Determine the [x, y] coordinate at the center of the cell enclosing the given text.  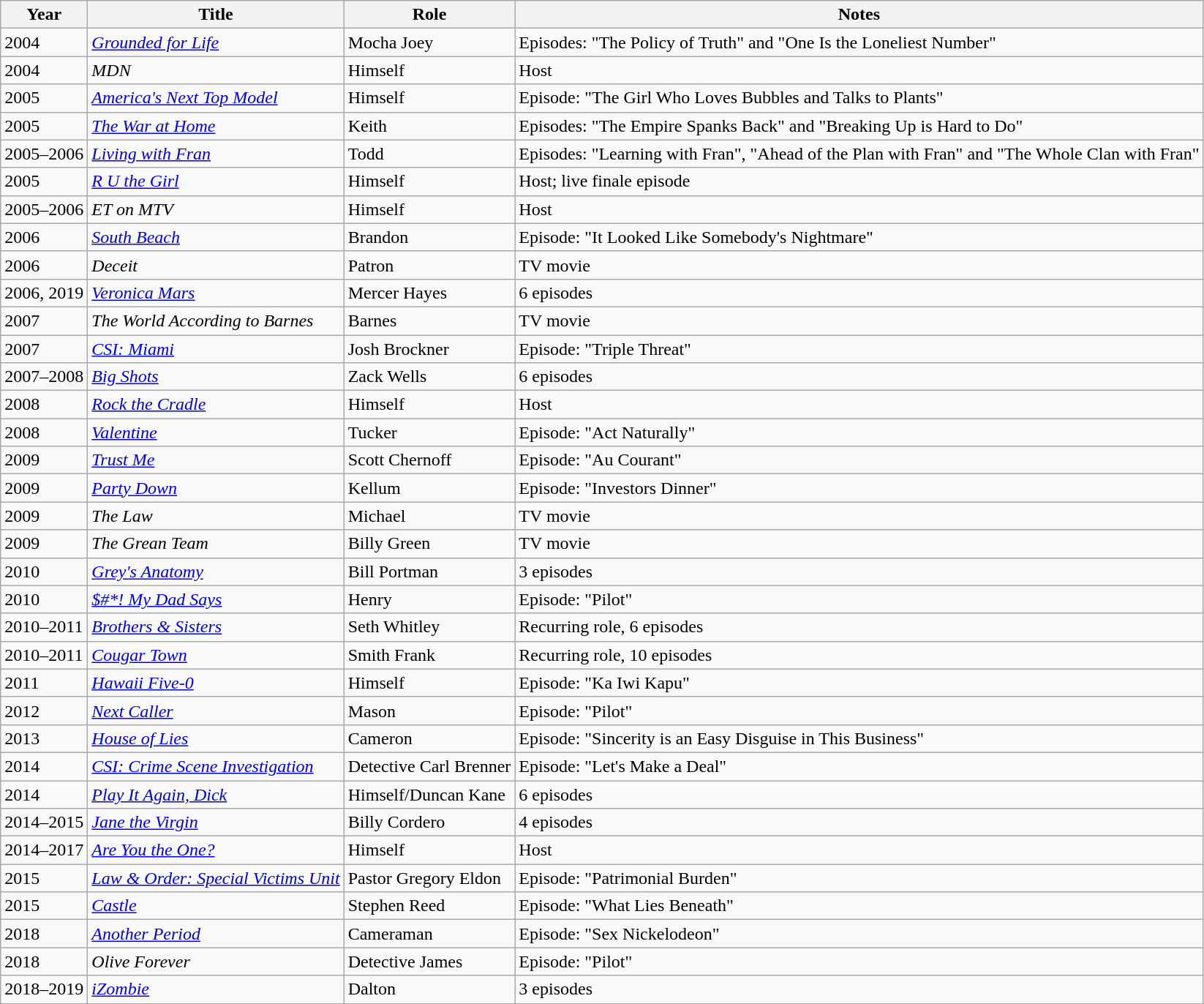
Michael [429, 516]
The War at Home [216, 126]
Episode: "The Girl Who Loves Bubbles and Talks to Plants" [859, 98]
Grounded for Life [216, 42]
Keith [429, 126]
Kellum [429, 488]
Episodes: "The Policy of Truth" and "One Is the Loneliest Number" [859, 42]
Stephen Reed [429, 906]
Episode: "Investors Dinner" [859, 488]
Barnes [429, 321]
Brothers & Sisters [216, 627]
Big Shots [216, 377]
Castle [216, 906]
Episode: "Ka Iwi Kapu" [859, 683]
Play It Again, Dick [216, 794]
Veronica Mars [216, 293]
The Grean Team [216, 544]
Episode: "Sincerity is an Easy Disguise in This Business" [859, 738]
Episode: "Let's Make a Deal" [859, 766]
Year [44, 15]
Episode: "Sex Nickelodeon" [859, 934]
Title [216, 15]
Living with Fran [216, 154]
Episode: "It Looked Like Somebody's Nightmare" [859, 237]
4 episodes [859, 823]
2006, 2019 [44, 293]
Cameraman [429, 934]
The World According to Barnes [216, 321]
Detective Carl Brenner [429, 766]
South Beach [216, 237]
Hawaii Five-0 [216, 683]
Josh Brockner [429, 349]
Episode: "Act Naturally" [859, 432]
Episode: "Au Courant" [859, 460]
Episode: "What Lies Beneath" [859, 906]
Role [429, 15]
2014–2015 [44, 823]
House of Lies [216, 738]
iZombie [216, 989]
2012 [44, 711]
Smith Frank [429, 655]
Pastor Gregory Eldon [429, 878]
Episode: "Patrimonial Burden" [859, 878]
Olive Forever [216, 962]
2011 [44, 683]
Deceit [216, 265]
Tucker [429, 432]
2007–2008 [44, 377]
Cougar Town [216, 655]
Episodes: "The Empire Spanks Back" and "Breaking Up is Hard to Do" [859, 126]
Todd [429, 154]
Dalton [429, 989]
Law & Order: Special Victims Unit [216, 878]
CSI: Miami [216, 349]
Billy Green [429, 544]
Recurring role, 10 episodes [859, 655]
Henry [429, 599]
R U the Girl [216, 181]
$#*! My Dad Says [216, 599]
Billy Cordero [429, 823]
Host; live finale episode [859, 181]
2014–2017 [44, 850]
Seth Whitley [429, 627]
Mason [429, 711]
Are You the One? [216, 850]
Notes [859, 15]
Episodes: "Learning with Fran", "Ahead of the Plan with Fran" and "The Whole Clan with Fran" [859, 154]
Brandon [429, 237]
MDN [216, 70]
Recurring role, 6 episodes [859, 627]
Mercer Hayes [429, 293]
Mocha Joey [429, 42]
Cameron [429, 738]
CSI: Crime Scene Investigation [216, 766]
2013 [44, 738]
Rock the Cradle [216, 405]
Patron [429, 265]
2018–2019 [44, 989]
Next Caller [216, 711]
Detective James [429, 962]
The Law [216, 516]
Jane the Virgin [216, 823]
Another Period [216, 934]
Himself/Duncan Kane [429, 794]
Grey's Anatomy [216, 572]
ET on MTV [216, 209]
Episode: "Triple Threat" [859, 349]
Bill Portman [429, 572]
Valentine [216, 432]
Party Down [216, 488]
Zack Wells [429, 377]
Trust Me [216, 460]
America's Next Top Model [216, 98]
Scott Chernoff [429, 460]
